Return the [x, y] coordinate for the center point of the cell that contains the specified text.  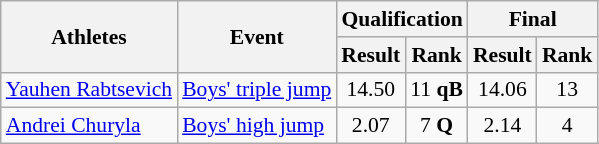
4 [568, 126]
Final [532, 19]
Boys' triple jump [256, 90]
Qualification [402, 19]
2.14 [502, 126]
14.06 [502, 90]
7 Q [436, 126]
Boys' high jump [256, 126]
11 qB [436, 90]
13 [568, 90]
Andrei Churyla [89, 126]
Yauhen Rabtsevich [89, 90]
2.07 [370, 126]
Athletes [89, 36]
Event [256, 36]
14.50 [370, 90]
